Pinpoint the cell where the given text exists, returning its (x, y) midpoint coordinate. 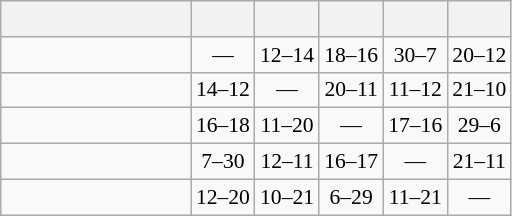
20–11 (351, 90)
12–11 (287, 162)
16–17 (351, 162)
16–18 (223, 126)
21–11 (479, 162)
10–21 (287, 197)
7–30 (223, 162)
30–7 (415, 55)
12–14 (287, 55)
17–16 (415, 126)
11–21 (415, 197)
11–20 (287, 126)
18–16 (351, 55)
11–12 (415, 90)
6–29 (351, 197)
29–6 (479, 126)
12–20 (223, 197)
21–10 (479, 90)
14–12 (223, 90)
20–12 (479, 55)
